Return (X, Y) of the center of cell containing provided text 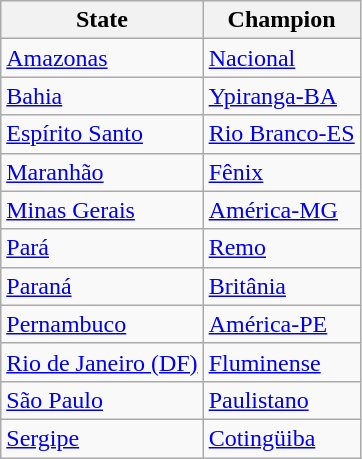
Britânia (282, 286)
Pernambuco (102, 324)
São Paulo (102, 400)
América-MG (282, 210)
Paulistano (282, 400)
Remo (282, 248)
State (102, 20)
Maranhão (102, 172)
Pará (102, 248)
Amazonas (102, 58)
Champion (282, 20)
Bahia (102, 96)
Rio de Janeiro (DF) (102, 362)
Fênix (282, 172)
Cotingüiba (282, 438)
América-PE (282, 324)
Nacional (282, 58)
Paraná (102, 286)
Sergipe (102, 438)
Rio Branco-ES (282, 134)
Minas Gerais (102, 210)
Espírito Santo (102, 134)
Ypiranga-BA (282, 96)
Fluminense (282, 362)
